Find where the given text appears and provide that cell's center as [X, Y] coordinate. 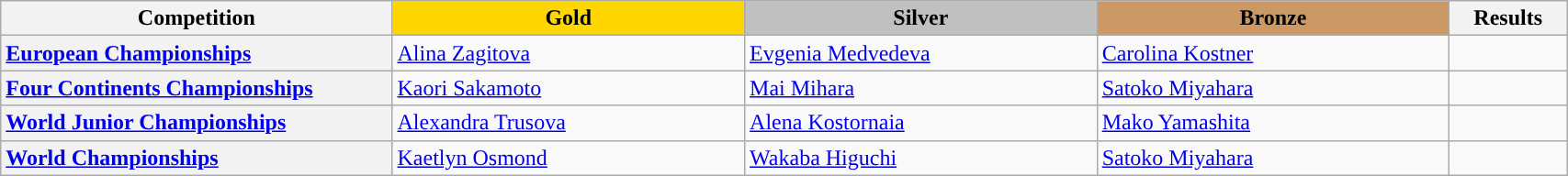
World Junior Championships [197, 123]
Kaetlyn Osmond [569, 158]
Four Continents Championships [197, 88]
Evgenia Medvedeva [921, 53]
Mako Yamashita [1273, 123]
Wakaba Higuchi [921, 158]
Alina Zagitova [569, 53]
Alena Kostornaia [921, 123]
Alexandra Trusova [569, 123]
Results [1508, 18]
European Championships [197, 53]
Gold [569, 18]
World Championships [197, 158]
Competition [197, 18]
Bronze [1273, 18]
Silver [921, 18]
Carolina Kostner [1273, 53]
Kaori Sakamoto [569, 88]
Mai Mihara [921, 88]
